Extract the (X, Y) coordinate from the center of the cell holding the provided text.  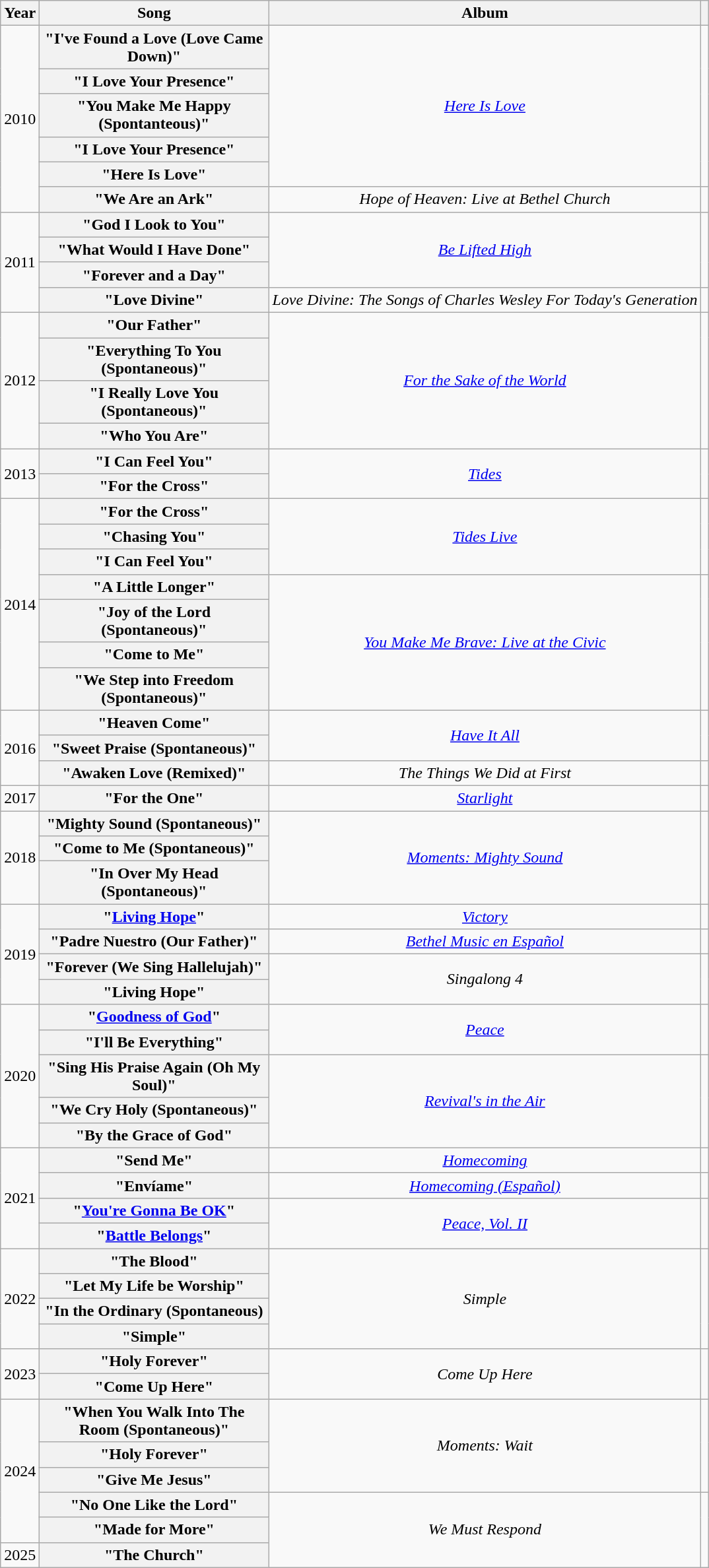
"Mighty Sound (Spontaneous)" (154, 823)
"God I Look to You" (154, 224)
Come Up Here (485, 1374)
"I Really Love You (Spontaneous)" (154, 403)
2025 (20, 1555)
Bethel Music en Español (485, 942)
2016 (20, 748)
"Give Me Jesus" (154, 1480)
Love Divine: The Songs of Charles Wesley For Today's Generation (485, 300)
"Forever and a Day" (154, 275)
We Must Respond (485, 1530)
"Envíame" (154, 1185)
"By the Grace of God" (154, 1135)
"We Cry Holy (Spontaneous)" (154, 1110)
"Everything To You (Spontaneous)" (154, 359)
"Love Divine" (154, 300)
Tides Live (485, 537)
Hope of Heaven: Live at Bethel Church (485, 199)
"Heaven Come" (154, 723)
Peace, Vol. II (485, 1223)
"Let My Life be Worship" (154, 1286)
"You Make Me Happy (Spontanteous)" (154, 115)
"Sing His Praise Again (Oh My Soul)" (154, 1076)
"The Blood" (154, 1261)
Starlight (485, 798)
"I'll Be Everything" (154, 1042)
"Goodness of God" (154, 1017)
2010 (20, 119)
2018 (20, 857)
"Send Me" (154, 1160)
"Come Up Here" (154, 1387)
"In the Ordinary (Spontaneous) (154, 1311)
2019 (20, 954)
Have It All (485, 735)
"You're Gonna Be OK" (154, 1210)
"Forever (We Sing Hallelujah)" (154, 967)
"Come to Me" (154, 655)
"The Church" (154, 1555)
2024 (20, 1470)
"In Over My Head (Spontaneous)" (154, 883)
"Chasing You" (154, 537)
"When You Walk Into The Room (Spontaneous)" (154, 1420)
"No One Like the Lord" (154, 1505)
Here Is Love (485, 106)
Homecoming (Español) (485, 1185)
Simple (485, 1299)
"Come to Me (Spontaneous)" (154, 849)
"Joy of the Lord (Spontaneous)" (154, 620)
"Our Father" (154, 325)
"We Are an Ark" (154, 199)
The Things We Did at First (485, 773)
"Here Is Love" (154, 174)
2013 (20, 474)
2023 (20, 1374)
"Simple" (154, 1336)
Victory (485, 917)
Song (154, 13)
Moments: Wait (485, 1445)
"Made for More" (154, 1530)
"Who You Are" (154, 436)
"Awaken Love (Remixed)" (154, 773)
"Padre Nuestro (Our Father)" (154, 942)
Album (485, 13)
You Make Me Brave: Live at the Civic (485, 642)
"What Would I Have Done" (154, 249)
"Sweet Praise (Spontaneous)" (154, 748)
2012 (20, 380)
"I've Found a Love (Love Came Down)" (154, 48)
2022 (20, 1299)
2011 (20, 262)
Revival's in the Air (485, 1101)
Be Lifted High (485, 249)
Year (20, 13)
"A Little Longer" (154, 587)
Homecoming (485, 1160)
"We Step into Freedom (Spontaneous)" (154, 689)
Moments: Mighty Sound (485, 857)
For the Sake of the World (485, 380)
"For the One" (154, 798)
Singalong 4 (485, 979)
2014 (20, 604)
2020 (20, 1076)
Peace (485, 1029)
Tides (485, 474)
"Battle Belongs" (154, 1235)
2017 (20, 798)
2021 (20, 1198)
